Return the (X, Y) coordinate for the center point of the cell that contains the specified text.  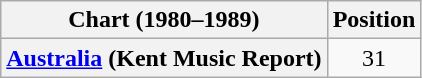
Position (374, 20)
Chart (1980–1989) (164, 20)
31 (374, 58)
Australia (Kent Music Report) (164, 58)
